From the cell containing the given text, extract its center point as (X, Y) coordinate. 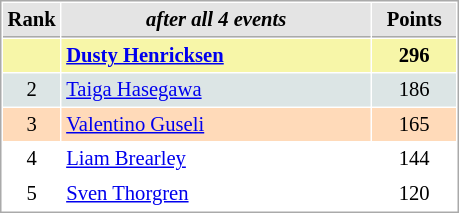
186 (414, 90)
2 (32, 90)
Rank (32, 20)
Sven Thorgren (216, 194)
Taiga Hasegawa (216, 90)
after all 4 events (216, 20)
Points (414, 20)
Valentino Guseli (216, 124)
5 (32, 194)
144 (414, 158)
Liam Brearley (216, 158)
120 (414, 194)
165 (414, 124)
Dusty Henricksen (216, 56)
296 (414, 56)
3 (32, 124)
4 (32, 158)
